Return (X, Y) of the center of cell containing provided text 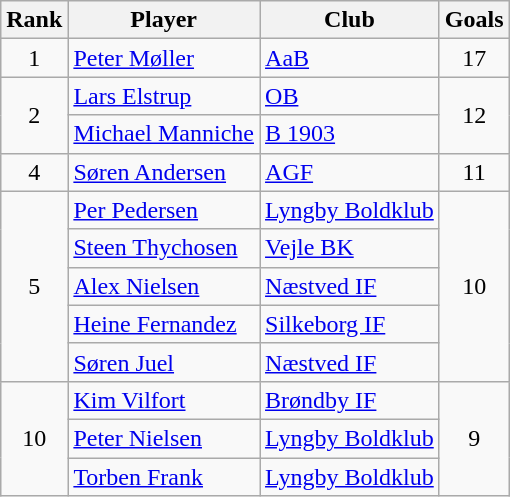
AaB (350, 58)
Silkeborg IF (350, 324)
Søren Andersen (164, 172)
Rank (34, 20)
Vejle BK (350, 248)
Lars Elstrup (164, 96)
Heine Fernandez (164, 324)
1 (34, 58)
Søren Juel (164, 362)
Brøndby IF (350, 400)
4 (34, 172)
Torben Frank (164, 477)
OB (350, 96)
Alex Nielsen (164, 286)
B 1903 (350, 134)
Kim Vilfort (164, 400)
Michael Manniche (164, 134)
5 (34, 286)
12 (474, 115)
Club (350, 20)
Peter Nielsen (164, 438)
Peter Møller (164, 58)
Steen Thychosen (164, 248)
Goals (474, 20)
AGF (350, 172)
11 (474, 172)
17 (474, 58)
9 (474, 438)
Player (164, 20)
2 (34, 115)
Per Pedersen (164, 210)
